Extract the [X, Y] coordinate from the center of the cell holding the provided text.  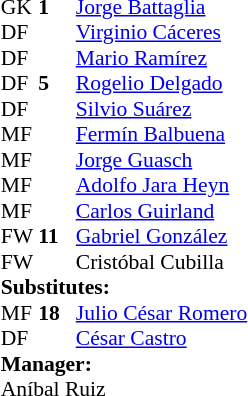
Manager: [124, 364]
Jorge Guasch [162, 160]
Julio César Romero [162, 313]
Cristóbal Cubilla [162, 262]
Mario Ramírez [162, 58]
Substitutes: [124, 287]
Rogelio Delgado [162, 83]
5 [57, 83]
Silvio Suárez [162, 109]
11 [57, 237]
Fermín Balbuena [162, 135]
César Castro [162, 339]
Adolfo Jara Heyn [162, 185]
Gabriel González [162, 237]
Virginio Cáceres [162, 33]
Carlos Guirland [162, 211]
18 [57, 313]
